Provide the [X, Y] coordinate of the cell's center where the given text is located.  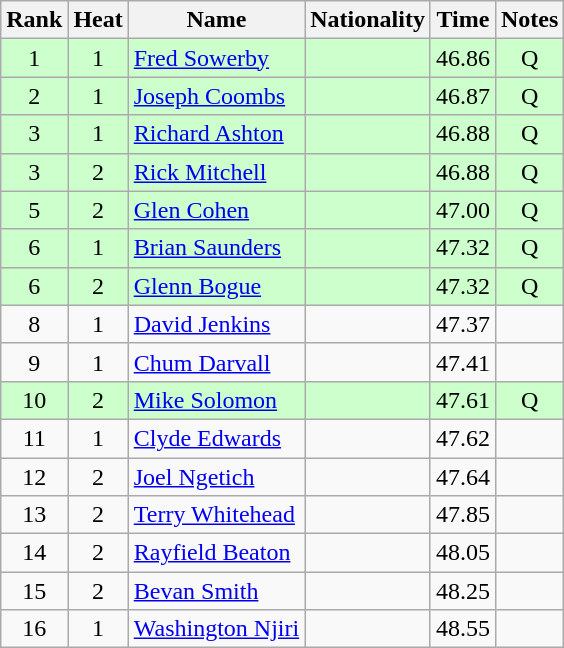
8 [34, 324]
16 [34, 629]
Rayfield Beaton [216, 553]
Terry Whitehead [216, 515]
Brian Saunders [216, 248]
Clyde Edwards [216, 438]
Chum Darvall [216, 362]
47.64 [462, 477]
Joseph Coombs [216, 96]
Time [462, 20]
47.41 [462, 362]
Nationality [368, 20]
9 [34, 362]
Glenn Bogue [216, 286]
47.61 [462, 400]
46.87 [462, 96]
15 [34, 591]
48.05 [462, 553]
Mike Solomon [216, 400]
47.37 [462, 324]
Joel Ngetich [216, 477]
Richard Ashton [216, 134]
Notes [529, 20]
David Jenkins [216, 324]
47.85 [462, 515]
Washington Njiri [216, 629]
47.00 [462, 210]
Name [216, 20]
14 [34, 553]
Rick Mitchell [216, 172]
13 [34, 515]
Bevan Smith [216, 591]
48.55 [462, 629]
46.86 [462, 58]
47.62 [462, 438]
11 [34, 438]
5 [34, 210]
Rank [34, 20]
Fred Sowerby [216, 58]
48.25 [462, 591]
Glen Cohen [216, 210]
Heat [98, 20]
12 [34, 477]
10 [34, 400]
